Search for the cell housing the specified text and yield its [X, Y] center coordinate. 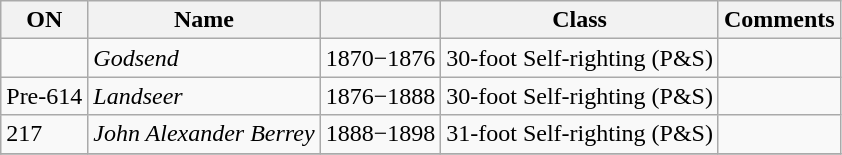
Godsend [204, 58]
217 [44, 134]
1870−1876 [380, 58]
1888−1898 [380, 134]
Pre-614 [44, 96]
John Alexander Berrey [204, 134]
1876−1888 [380, 96]
ON [44, 20]
Landseer [204, 96]
Name [204, 20]
Class [580, 20]
31-foot Self-righting (P&S) [580, 134]
Comments [779, 20]
